Find where the given text appears and provide that cell's center as (X, Y) coordinate. 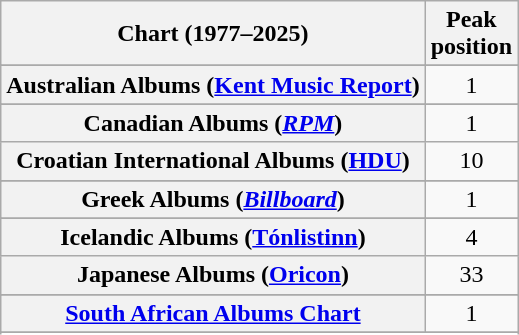
Japanese Albums (Oricon) (213, 275)
Canadian Albums (RPM) (213, 123)
Peak position (471, 34)
Australian Albums (Kent Music Report) (213, 85)
Greek Albums (Billboard) (213, 199)
4 (471, 237)
10 (471, 161)
33 (471, 275)
South African Albums Chart (213, 313)
Icelandic Albums (Tónlistinn) (213, 237)
Croatian International Albums (HDU) (213, 161)
Chart (1977–2025) (213, 34)
